Identify which cell holds the provided text, then report its [x, y] central coordinate. 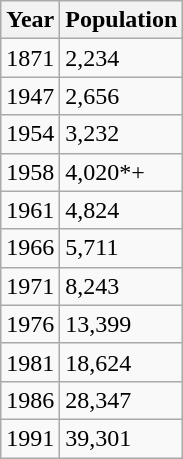
4,020*+ [122, 172]
39,301 [122, 438]
1961 [30, 210]
1986 [30, 400]
1966 [30, 248]
1947 [30, 96]
13,399 [122, 324]
Population [122, 20]
1981 [30, 362]
2,234 [122, 58]
2,656 [122, 96]
1954 [30, 134]
Year [30, 20]
3,232 [122, 134]
1958 [30, 172]
4,824 [122, 210]
1971 [30, 286]
8,243 [122, 286]
1976 [30, 324]
5,711 [122, 248]
1871 [30, 58]
28,347 [122, 400]
18,624 [122, 362]
1991 [30, 438]
